Locate the cell with the specified text and output its (X, Y) center coordinate. 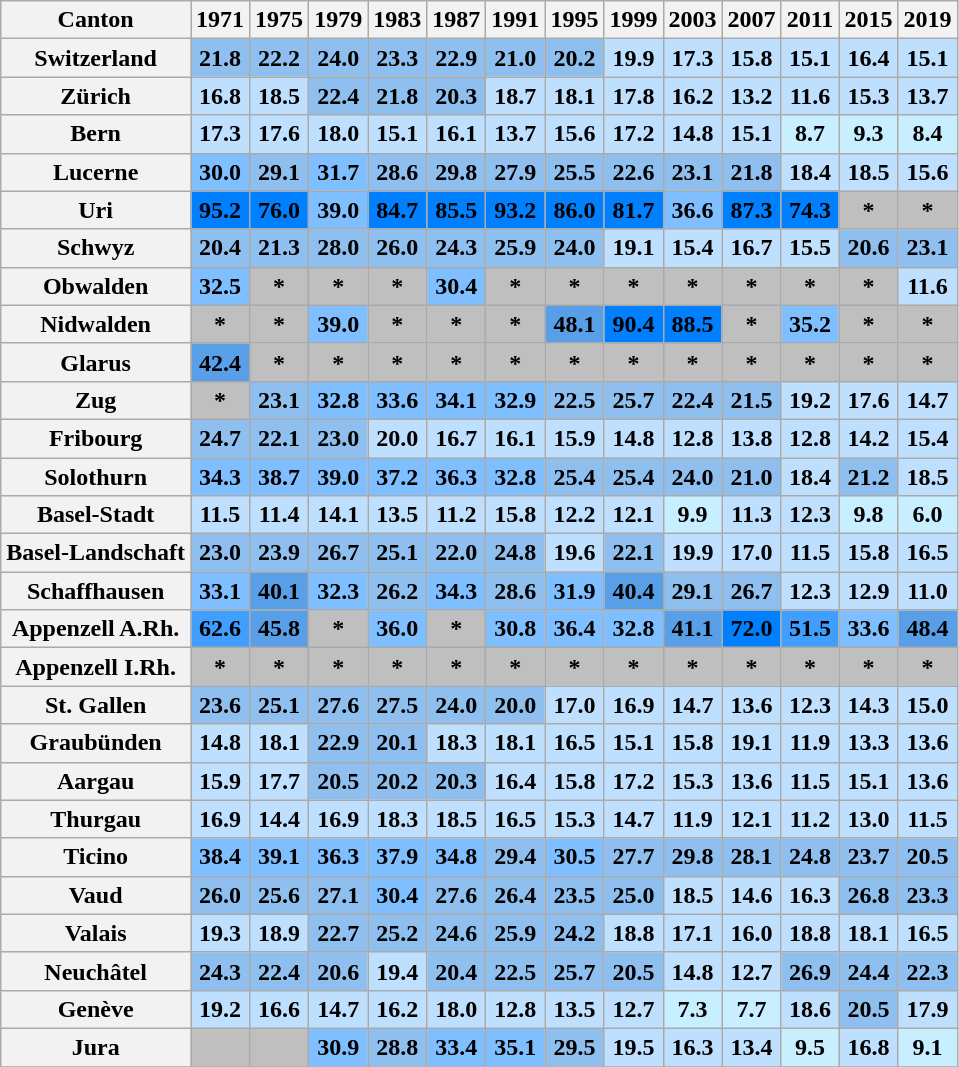
19.5 (634, 1047)
76.0 (280, 210)
35.1 (516, 1047)
14.1 (338, 515)
32.5 (220, 286)
Basel-Landschaft (96, 553)
Jura (96, 1047)
21.5 (752, 400)
13.0 (868, 819)
36.4 (574, 629)
15.5 (810, 248)
16.6 (280, 1009)
30.5 (574, 857)
22.2 (280, 58)
39.1 (280, 857)
25.2 (398, 933)
2015 (868, 20)
13.4 (752, 1047)
1971 (220, 20)
Switzerland (96, 58)
36.6 (692, 210)
23.5 (574, 895)
26.8 (868, 895)
86.0 (574, 210)
11.3 (752, 515)
23.6 (220, 705)
28.1 (752, 857)
12.2 (574, 515)
24.4 (868, 971)
18.7 (516, 96)
34.1 (456, 400)
Uri (96, 210)
27.5 (398, 705)
Appenzell I.Rh. (96, 667)
32.9 (516, 400)
Aargau (96, 781)
Schaffhausen (96, 591)
Obwalden (96, 286)
22.7 (338, 933)
35.2 (810, 324)
27.9 (516, 172)
30.0 (220, 172)
Schwyz (96, 248)
6.0 (928, 515)
Ticino (96, 857)
18.6 (810, 1009)
2011 (810, 20)
Zug (96, 400)
Genève (96, 1009)
Solothurn (96, 477)
9.1 (928, 1047)
7.7 (752, 1009)
33.4 (456, 1047)
21.2 (868, 477)
26.4 (516, 895)
14.3 (868, 705)
1995 (574, 20)
St. Gallen (96, 705)
81.7 (634, 210)
7.3 (692, 1009)
Fribourg (96, 438)
23.7 (868, 857)
29.5 (574, 1047)
32.3 (338, 591)
87.3 (752, 210)
Appenzell A.Rh. (96, 629)
37.9 (398, 857)
36.0 (398, 629)
14.6 (752, 895)
9.5 (810, 1047)
11.0 (928, 591)
45.8 (280, 629)
17.1 (692, 933)
41.1 (692, 629)
24.7 (220, 438)
22.0 (456, 553)
38.4 (220, 857)
Bern (96, 134)
17.7 (280, 781)
16.0 (752, 933)
25.0 (634, 895)
22.6 (634, 172)
2007 (752, 20)
Vaud (96, 895)
23.9 (280, 553)
20.1 (398, 743)
19.6 (574, 553)
38.7 (280, 477)
9.8 (868, 515)
26.9 (810, 971)
48.4 (928, 629)
Thurgau (96, 819)
13.8 (752, 438)
30.8 (516, 629)
9.9 (692, 515)
31.9 (574, 591)
48.1 (574, 324)
Canton (96, 20)
8.7 (810, 134)
19.4 (398, 971)
21.3 (280, 248)
24.2 (574, 933)
2003 (692, 20)
18.9 (280, 933)
42.4 (220, 362)
Graubünden (96, 743)
40.1 (280, 591)
9.3 (868, 134)
25.5 (574, 172)
62.6 (220, 629)
1979 (338, 20)
24.6 (456, 933)
13.2 (752, 96)
17.9 (928, 1009)
51.5 (810, 629)
40.4 (634, 591)
33.1 (220, 591)
1975 (280, 20)
8.4 (928, 134)
1983 (398, 20)
28.8 (398, 1047)
2019 (928, 20)
1999 (634, 20)
34.8 (456, 857)
88.5 (692, 324)
1987 (456, 20)
30.9 (338, 1047)
Lucerne (96, 172)
Basel-Stadt (96, 515)
25.6 (280, 895)
29.4 (516, 857)
19.3 (220, 933)
27.1 (338, 895)
12.9 (868, 591)
72.0 (752, 629)
14.2 (868, 438)
Zürich (96, 96)
95.2 (220, 210)
31.7 (338, 172)
Valais (96, 933)
Nidwalden (96, 324)
13.3 (868, 743)
17.8 (634, 96)
93.2 (516, 210)
26.2 (398, 591)
90.4 (634, 324)
37.2 (398, 477)
28.0 (338, 248)
1991 (516, 20)
27.7 (634, 857)
85.5 (456, 210)
Glarus (96, 362)
74.3 (810, 210)
15.0 (928, 705)
22.3 (928, 971)
Neuchâtel (96, 971)
84.7 (398, 210)
11.4 (280, 515)
14.4 (280, 819)
